Provide the (x, y) coordinate of the cell's center where the given text is located.  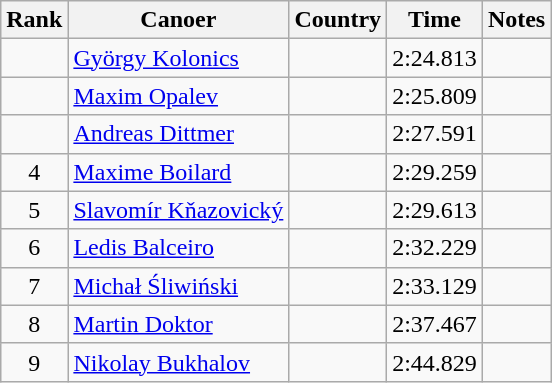
Maxim Opalev (178, 96)
2:29.259 (435, 172)
5 (34, 210)
2:33.129 (435, 286)
Andreas Dittmer (178, 134)
Slavomír Kňazovický (178, 210)
2:44.829 (435, 362)
Michał Śliwiński (178, 286)
Country (338, 20)
2:29.613 (435, 210)
4 (34, 172)
6 (34, 248)
7 (34, 286)
8 (34, 324)
Notes (516, 20)
Ledis Balceiro (178, 248)
2:27.591 (435, 134)
Rank (34, 20)
9 (34, 362)
2:25.809 (435, 96)
Canoer (178, 20)
Nikolay Bukhalov (178, 362)
2:32.229 (435, 248)
György Kolonics (178, 58)
Maxime Boilard (178, 172)
Time (435, 20)
2:24.813 (435, 58)
Martin Doktor (178, 324)
2:37.467 (435, 324)
